Scan for the cell matching the given text and deliver its (x, y) coordinate at center. 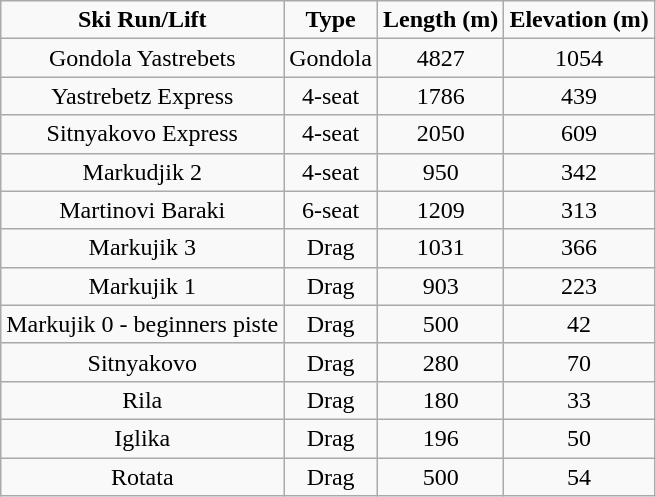
Gondola (331, 58)
2050 (440, 134)
54 (579, 477)
Yastrebetz Express (142, 96)
Markujik 1 (142, 286)
Sitnyakovo (142, 362)
Martinovi Baraki (142, 210)
903 (440, 286)
Type (331, 20)
Iglika (142, 438)
1054 (579, 58)
439 (579, 96)
Ski Run/Lift (142, 20)
609 (579, 134)
Rotata (142, 477)
342 (579, 172)
1031 (440, 248)
366 (579, 248)
50 (579, 438)
33 (579, 400)
Length (m) (440, 20)
Markujik 0 - beginners piste (142, 324)
950 (440, 172)
1209 (440, 210)
196 (440, 438)
180 (440, 400)
223 (579, 286)
Elevation (m) (579, 20)
Gondola Yastrebets (142, 58)
Markujik 3 (142, 248)
42 (579, 324)
Markudjik 2 (142, 172)
313 (579, 210)
1786 (440, 96)
280 (440, 362)
Sitnyakovo Express (142, 134)
6-seat (331, 210)
70 (579, 362)
Rila (142, 400)
4827 (440, 58)
